Pinpoint the cell where the given text exists, returning its (x, y) midpoint coordinate. 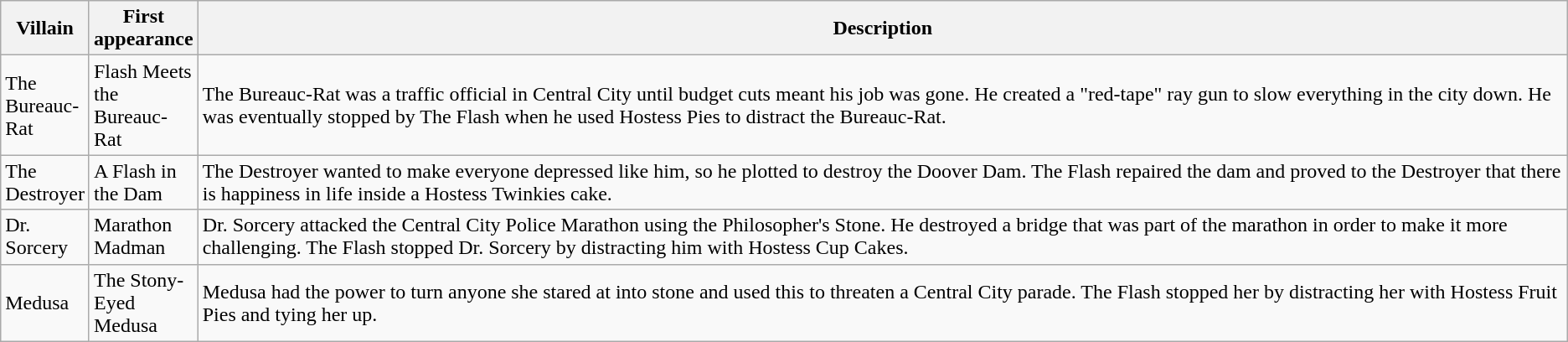
Description (883, 28)
Villain (45, 28)
Flash Meets the Bureauc-Rat (143, 106)
A Flash in the Dam (143, 183)
Dr. Sorcery (45, 236)
The Destroyer (45, 183)
The Bureauc-Rat (45, 106)
First appearance (143, 28)
Medusa (45, 303)
Marathon Madman (143, 236)
The Stony-Eyed Medusa (143, 303)
